From the cell containing the given text, extract its center point as [x, y] coordinate. 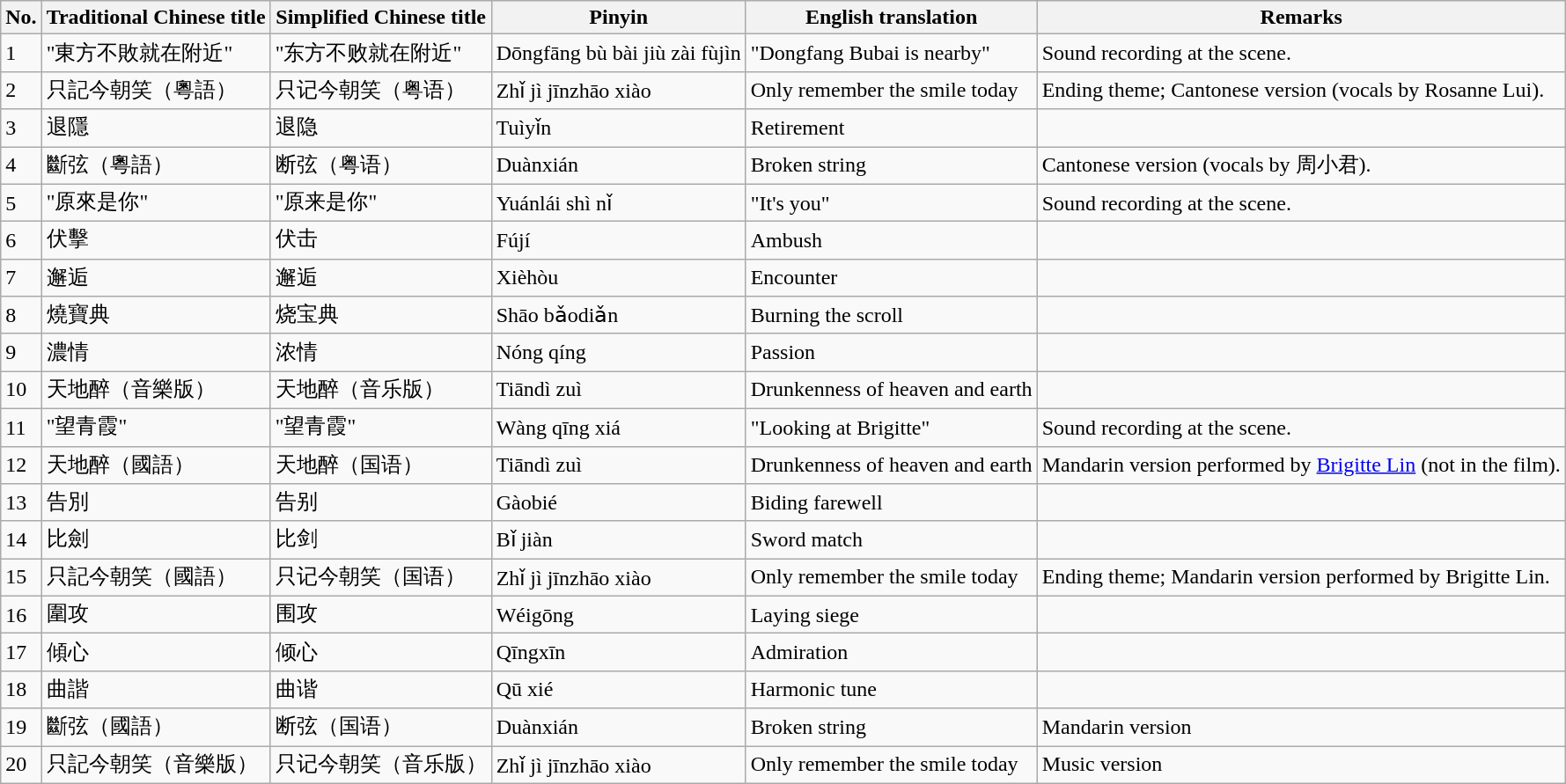
围攻 [380, 614]
天地醉（国语） [380, 465]
No. [21, 18]
Bǐ jiàn [618, 540]
只記今朝笑（粵語） [156, 90]
Gàobié [618, 503]
4 [21, 165]
"原来是你" [380, 202]
天地醉（音樂版） [156, 391]
天地醉（國語） [156, 465]
Biding farewell [891, 503]
19 [21, 727]
斷弦（粵語） [156, 165]
Encounter [891, 278]
Fújí [618, 241]
Qīngxīn [618, 653]
濃情 [156, 352]
比剑 [380, 540]
燒寶典 [156, 315]
傾心 [156, 653]
退隐 [380, 128]
断弦（粤语） [380, 165]
Ending theme; Mandarin version performed by Brigitte Lin. [1301, 577]
Passion [891, 352]
只记今朝笑（粤语） [380, 90]
Cantonese version (vocals by 周小君). [1301, 165]
曲谐 [380, 690]
7 [21, 278]
Yuánlái shì nǐ [618, 202]
2 [21, 90]
告别 [380, 503]
3 [21, 128]
伏击 [380, 241]
Mandarin version [1301, 727]
退隱 [156, 128]
Music version [1301, 766]
English translation [891, 18]
只记今朝笑（国语） [380, 577]
"東方不敗就在附近" [156, 53]
烧宝典 [380, 315]
16 [21, 614]
12 [21, 465]
Pinyin [618, 18]
"Dongfang Bubai is nearby" [891, 53]
Mandarin version performed by Brigitte Lin (not in the film). [1301, 465]
9 [21, 352]
Simplified Chinese title [380, 18]
圍攻 [156, 614]
8 [21, 315]
11 [21, 428]
Ambush [891, 241]
Ending theme; Cantonese version (vocals by Rosanne Lui). [1301, 90]
15 [21, 577]
伏擊 [156, 241]
断弦（国语） [380, 727]
20 [21, 766]
天地醉（音乐版） [380, 391]
斷弦（國語） [156, 727]
Traditional Chinese title [156, 18]
17 [21, 653]
Tuìyǐn [618, 128]
Nóng qíng [618, 352]
Admiration [891, 653]
"Looking at Brigitte" [891, 428]
1 [21, 53]
Xièhòu [618, 278]
Dōngfāng bù bài jiù zài fùjìn [618, 53]
曲諧 [156, 690]
18 [21, 690]
13 [21, 503]
14 [21, 540]
Qū xié [618, 690]
Wàng qīng xiá [618, 428]
浓情 [380, 352]
只記今朝笑（國語） [156, 577]
Laying siege [891, 614]
"原來是你" [156, 202]
Burning the scroll [891, 315]
只记今朝笑（音乐版） [380, 766]
Sword match [891, 540]
Shāo bǎodiǎn [618, 315]
5 [21, 202]
6 [21, 241]
比劍 [156, 540]
"东方不败就在附近" [380, 53]
Retirement [891, 128]
10 [21, 391]
只記今朝笑（音樂版） [156, 766]
告別 [156, 503]
Harmonic tune [891, 690]
Wéigōng [618, 614]
"It's you" [891, 202]
倾心 [380, 653]
Remarks [1301, 18]
